Provide the [X, Y] coordinate of the cell's center where the given text is located.  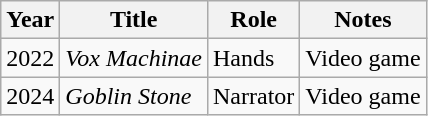
2022 [30, 58]
Goblin Stone [134, 96]
Role [253, 20]
Title [134, 20]
2024 [30, 96]
Vox Machinae [134, 58]
Year [30, 20]
Notes [363, 20]
Narrator [253, 96]
Hands [253, 58]
